For the text-containing cell, return its midpoint in (x, y) coordinate format. 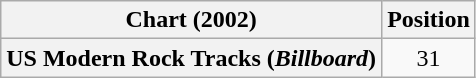
Position (429, 20)
US Modern Rock Tracks (Billboard) (192, 58)
31 (429, 58)
Chart (2002) (192, 20)
